Return the [X, Y] coordinate for the center point of the cell that contains the specified text.  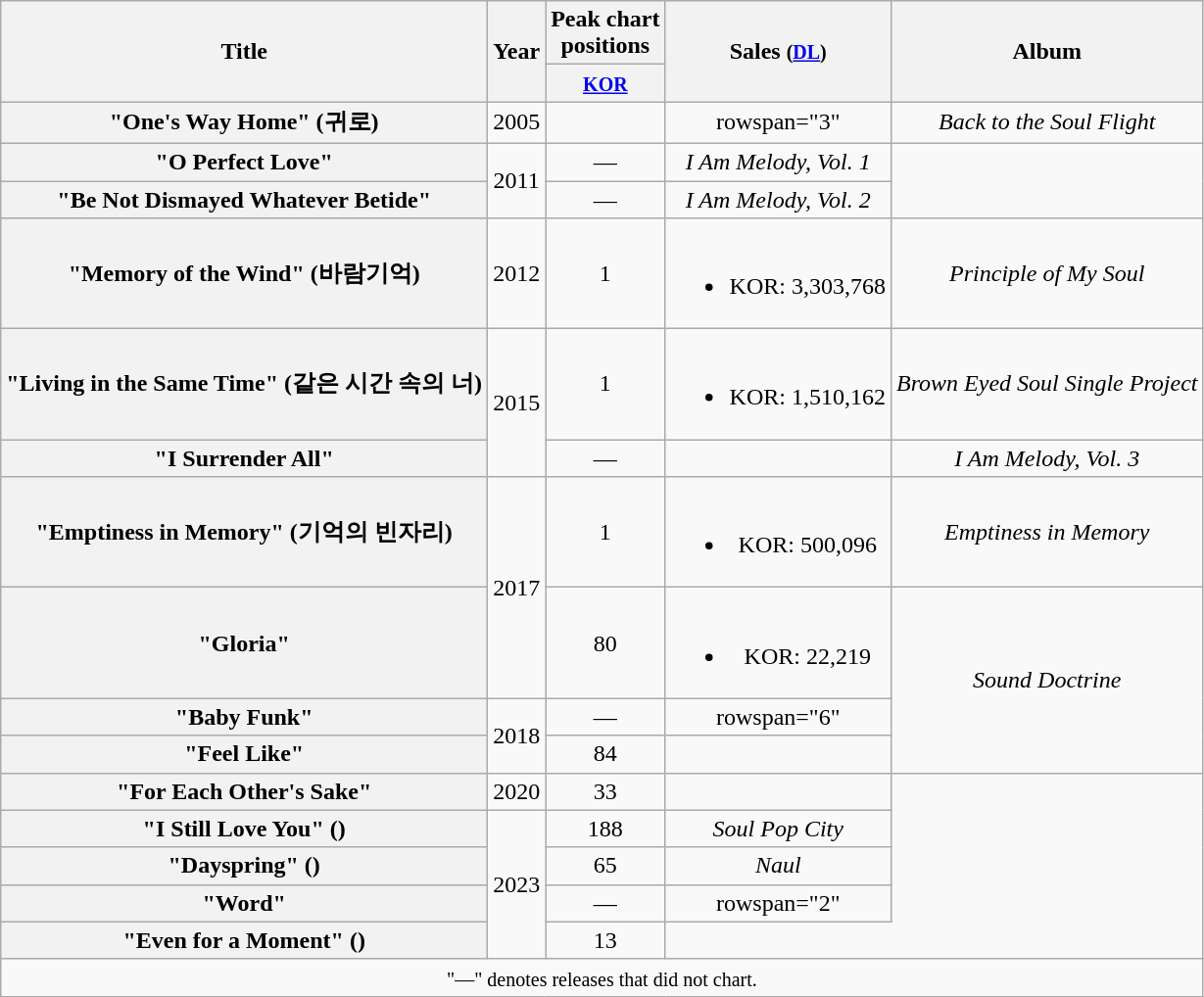
Title [245, 51]
Sound Doctrine [1046, 680]
188 [605, 829]
"—" denotes releases that did not chart. [602, 977]
2012 [517, 274]
2011 [517, 180]
2018 [517, 736]
KOR: 22,219 [778, 642]
2023 [517, 884]
2017 [517, 588]
I Am Melody, Vol. 1 [778, 162]
"O Perfect Love" [245, 162]
Peak chart positions [605, 33]
"I Surrender All" [245, 458]
rowspan="2" [778, 903]
2020 [517, 791]
KOR: 3,303,768 [778, 274]
rowspan="6" [778, 717]
"Memory of the Wind" (바람기억) [245, 274]
"Emptiness in Memory" (기억의 빈자리) [245, 533]
"One's Way Home" (귀로) [245, 123]
I Am Melody, Vol. 3 [1046, 458]
KOR [605, 83]
80 [605, 642]
"Even for a Moment" () [245, 940]
Emptiness in Memory [1046, 533]
13 [605, 940]
Year [517, 51]
Album [1046, 51]
"Dayspring" () [245, 866]
rowspan="3" [778, 123]
Sales (DL) [778, 51]
"Living in the Same Time" (같은 시간 속의 너) [245, 384]
Principle of My Soul [1046, 274]
KOR: 500,096 [778, 533]
I Am Melody, Vol. 2 [778, 199]
"I Still Love You" () [245, 829]
"Gloria" [245, 642]
Back to the Soul Flight [1046, 123]
KOR: 1,510,162 [778, 384]
Soul Pop City [778, 829]
"Be Not Dismayed Whatever Betide" [245, 199]
"Feel Like" [245, 754]
65 [605, 866]
2015 [517, 404]
2005 [517, 123]
Naul [778, 866]
Brown Eyed Soul Single Project [1046, 384]
"Baby Funk" [245, 717]
"Word" [245, 903]
"For Each Other's Sake" [245, 791]
33 [605, 791]
84 [605, 754]
